Extract the [X, Y] coordinate from the center of the cell holding the provided text.  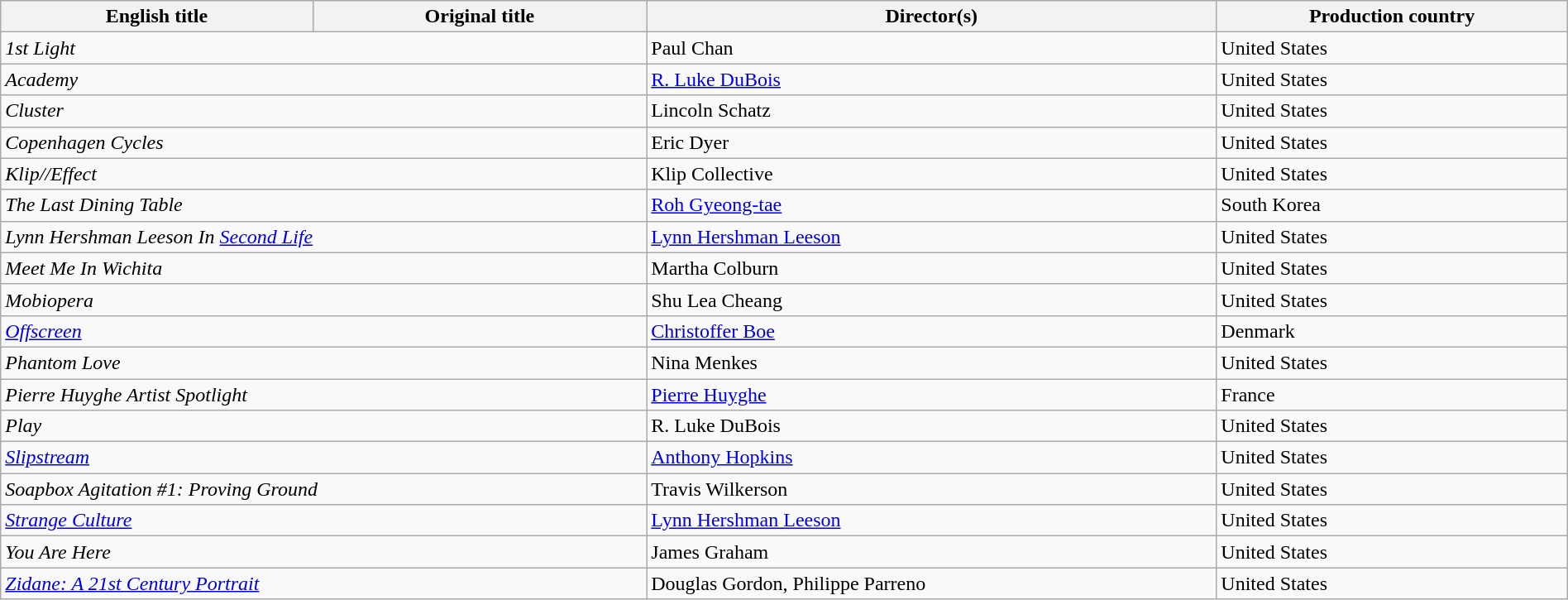
Travis Wilkerson [931, 489]
Pierre Huyghe [931, 395]
Offscreen [324, 331]
Shu Lea Cheang [931, 300]
Strange Culture [324, 521]
Meet Me In Wichita [324, 268]
James Graham [931, 552]
Douglas Gordon, Philippe Parreno [931, 583]
Anthony Hopkins [931, 458]
Original title [480, 17]
Production country [1392, 17]
The Last Dining Table [324, 205]
Soapbox Agitation #1: Proving Ground [324, 489]
Slipstream [324, 458]
Zidane: A 21st Century Portrait [324, 583]
Roh Gyeong-tae [931, 205]
Lincoln Schatz [931, 111]
Play [324, 426]
Klip//Effect [324, 174]
Pierre Huyghe Artist Spotlight [324, 395]
South Korea [1392, 205]
Phantom Love [324, 362]
Klip Collective [931, 174]
Denmark [1392, 331]
Cluster [324, 111]
You Are Here [324, 552]
Lynn Hershman Leeson In Second Life [324, 237]
Director(s) [931, 17]
France [1392, 395]
Nina Menkes [931, 362]
Eric Dyer [931, 142]
Copenhagen Cycles [324, 142]
English title [157, 17]
Christoffer Boe [931, 331]
Academy [324, 79]
Paul Chan [931, 48]
1st Light [324, 48]
Mobiopera [324, 300]
Martha Colburn [931, 268]
